Provide the [x, y] coordinate of the cell's center where the given text is located.  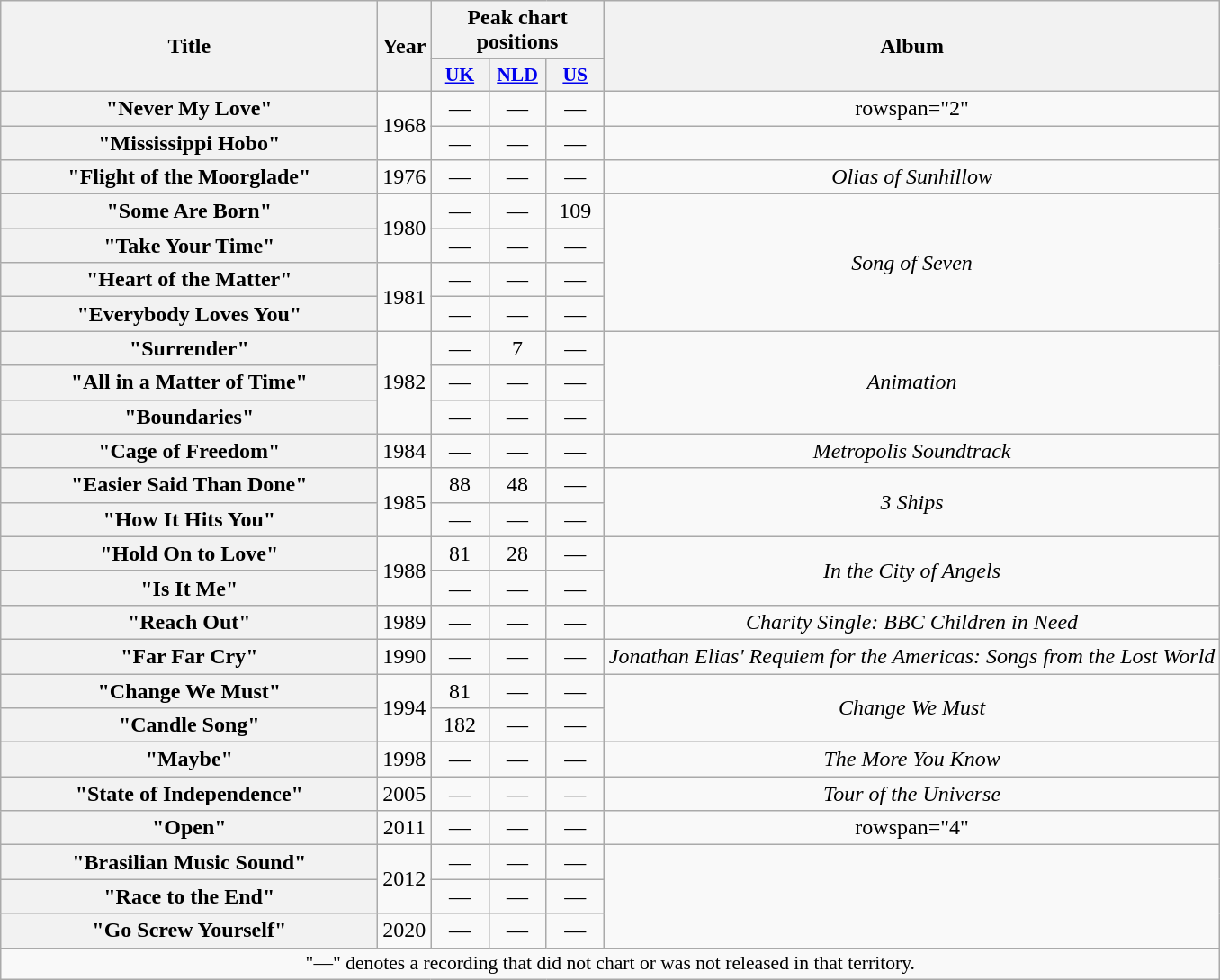
Song of Seven [912, 263]
"Surrender" [189, 348]
"Open" [189, 828]
Olias of Sunhillow [912, 177]
1988 [405, 571]
US [575, 76]
Charity Single: BBC Children in Need [912, 622]
7 [517, 348]
Jonathan Elias' Requiem for the Americas: Songs from the Lost World [912, 656]
2012 [405, 879]
Album [912, 47]
"Far Far Cry" [189, 656]
The More You Know [912, 760]
In the City of Angels [912, 571]
"Change We Must" [189, 690]
"Brasilian Music Sound" [189, 862]
48 [517, 485]
UK [460, 76]
1976 [405, 177]
1981 [405, 297]
Change We Must [912, 707]
2005 [405, 794]
28 [517, 553]
2020 [405, 931]
"Is It Me" [189, 588]
"Go Screw Yourself" [189, 931]
"Reach Out" [189, 622]
"—" denotes a recording that did not chart or was not released in that territory. [610, 964]
1985 [405, 502]
"How It Hits You" [189, 519]
2011 [405, 828]
1989 [405, 622]
"Flight of the Moorglade" [189, 177]
"State of Independence" [189, 794]
"Some Are Born" [189, 211]
"Easier Said Than Done" [189, 485]
"Race to the End" [189, 896]
"Everybody Loves You" [189, 314]
"Never My Love" [189, 108]
"Boundaries" [189, 417]
"Candle Song" [189, 725]
Metropolis Soundtrack [912, 451]
Peak chart positions [517, 31]
88 [460, 485]
1980 [405, 229]
Tour of the Universe [912, 794]
"Maybe" [189, 760]
3 Ships [912, 502]
"Cage of Freedom" [189, 451]
109 [575, 211]
"All in a Matter of Time" [189, 382]
1984 [405, 451]
Title [189, 47]
1990 [405, 656]
rowspan="2" [912, 108]
182 [460, 725]
Animation [912, 382]
1982 [405, 382]
1994 [405, 707]
"Mississippi Hobo" [189, 143]
Year [405, 47]
"Take Your Time" [189, 246]
1968 [405, 125]
NLD [517, 76]
"Hold On to Love" [189, 553]
1998 [405, 760]
"Heart of the Matter" [189, 280]
rowspan="4" [912, 828]
